Return the [x, y] coordinate for the center point of the cell that contains the specified text.  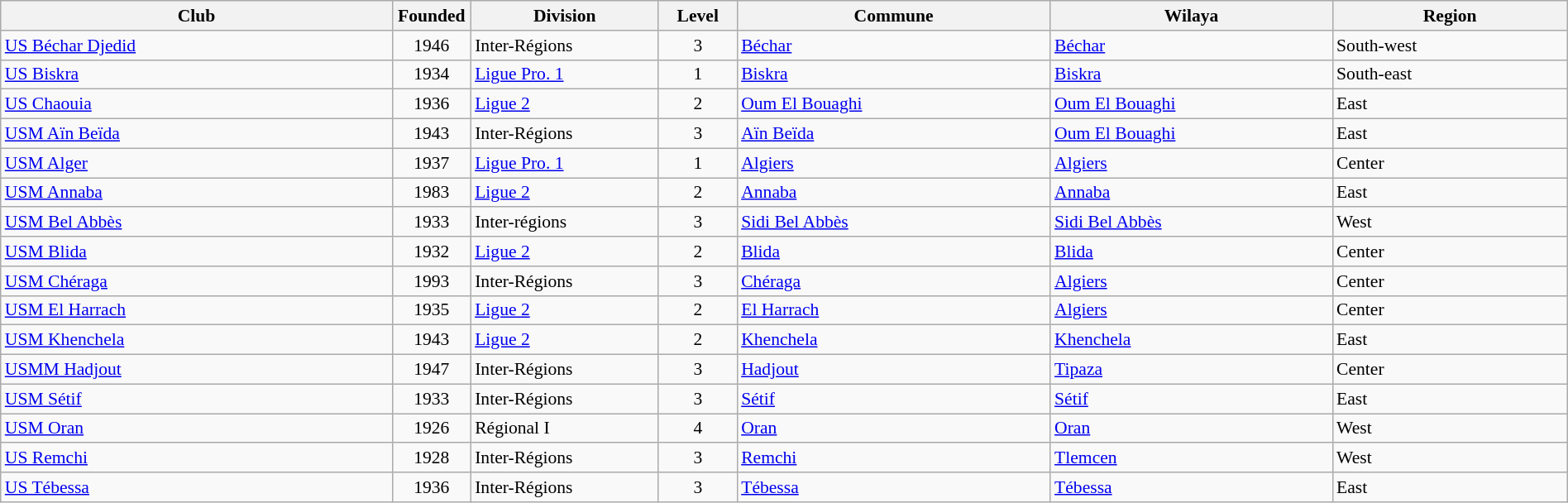
Chéraga [893, 281]
USM Chéraga [197, 281]
1946 [432, 46]
1947 [432, 370]
Inter-régions [564, 223]
US Tébessa [197, 487]
US Remchi [197, 458]
Club [197, 16]
Régional I [564, 429]
US Béchar Djedid [197, 46]
Region [1450, 16]
1926 [432, 429]
1928 [432, 458]
Remchi [893, 458]
USM Sétif [197, 399]
USM Alger [197, 163]
South-east [1450, 74]
USMM Hadjout [197, 370]
4 [698, 429]
Aïn Beïda [893, 134]
USM Annaba [197, 193]
El Harrach [893, 310]
USM Aïn Beïda [197, 134]
1983 [432, 193]
1937 [432, 163]
USM Oran [197, 429]
Division [564, 16]
Tlemcen [1191, 458]
US Biskra [197, 74]
1993 [432, 281]
USM El Harrach [197, 310]
Founded [432, 16]
USM Blida [197, 251]
Commune [893, 16]
Tipaza [1191, 370]
1934 [432, 74]
1932 [432, 251]
US Chaouia [197, 104]
1935 [432, 310]
USM Khenchela [197, 340]
Wilaya [1191, 16]
Hadjout [893, 370]
South-west [1450, 46]
Level [698, 16]
USM Bel Abbès [197, 223]
